Search for the cell housing the specified text and yield its (x, y) center coordinate. 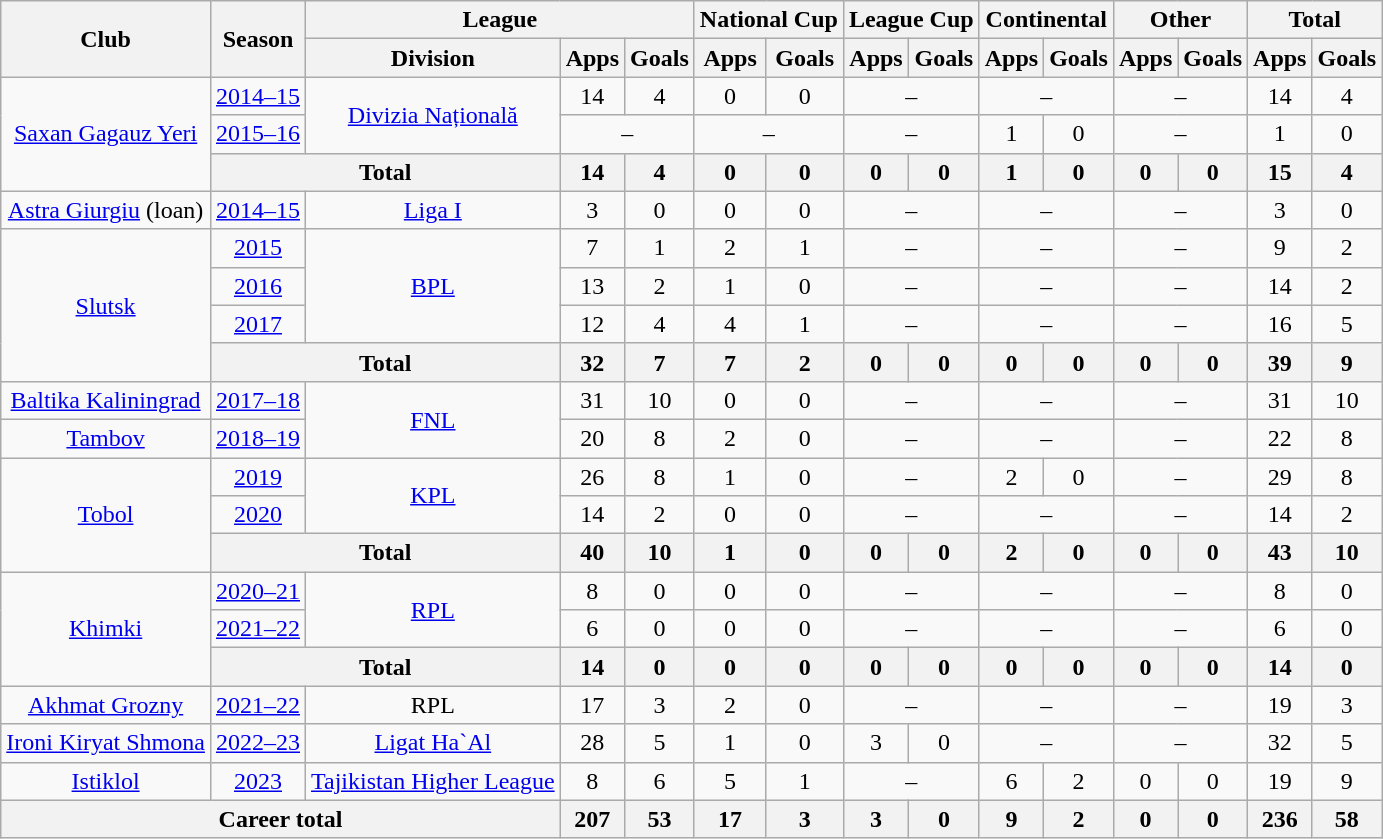
58 (1347, 819)
12 (592, 324)
Other (1180, 20)
League Cup (911, 20)
26 (592, 477)
Saxan Gagauz Yeri (106, 134)
22 (1280, 438)
National Cup (768, 20)
BPL (434, 286)
29 (1280, 477)
KPL (434, 496)
2017–18 (258, 400)
2022–23 (258, 743)
20 (592, 438)
Istiklol (106, 781)
Tajikistan Higher League (434, 781)
Continental (1046, 20)
2020–21 (258, 591)
2016 (258, 286)
Club (106, 39)
Slutsk (106, 305)
Ironi Kiryat Shmona (106, 743)
40 (592, 553)
Divizia Națională (434, 115)
207 (592, 819)
39 (1280, 362)
2019 (258, 477)
2015–16 (258, 134)
Career total (280, 819)
Ligat Ha`Al (434, 743)
2020 (258, 515)
16 (1280, 324)
15 (1280, 172)
Liga I (434, 210)
13 (592, 286)
Khimki (106, 629)
Tobol (106, 515)
Division (434, 58)
28 (592, 743)
43 (1280, 553)
236 (1280, 819)
Baltika Kaliningrad (106, 400)
2017 (258, 324)
Akhmat Grozny (106, 705)
Season (258, 39)
2023 (258, 781)
Astra Giurgiu (loan) (106, 210)
FNL (434, 419)
League (500, 20)
2018–19 (258, 438)
53 (660, 819)
2015 (258, 248)
Tambov (106, 438)
